Search for the cell housing the specified text and yield its (x, y) center coordinate. 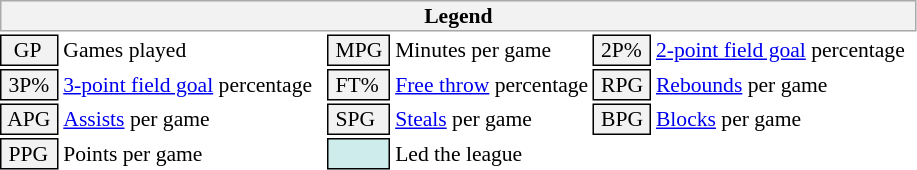
SPG (359, 120)
PPG (30, 154)
Points per game (193, 154)
3-point field goal percentage (193, 85)
MPG (359, 50)
2-point field goal percentage (785, 50)
RPG (622, 85)
Games played (193, 50)
GP (30, 50)
Steals per game (492, 120)
BPG (622, 120)
Assists per game (193, 120)
Blocks per game (785, 120)
Led the league (492, 154)
2P% (622, 50)
APG (30, 120)
3P% (30, 85)
Minutes per game (492, 50)
Rebounds per game (785, 85)
FT% (359, 85)
Free throw percentage (492, 85)
Legend (458, 16)
